For the text-containing cell, return its midpoint in [X, Y] coordinate format. 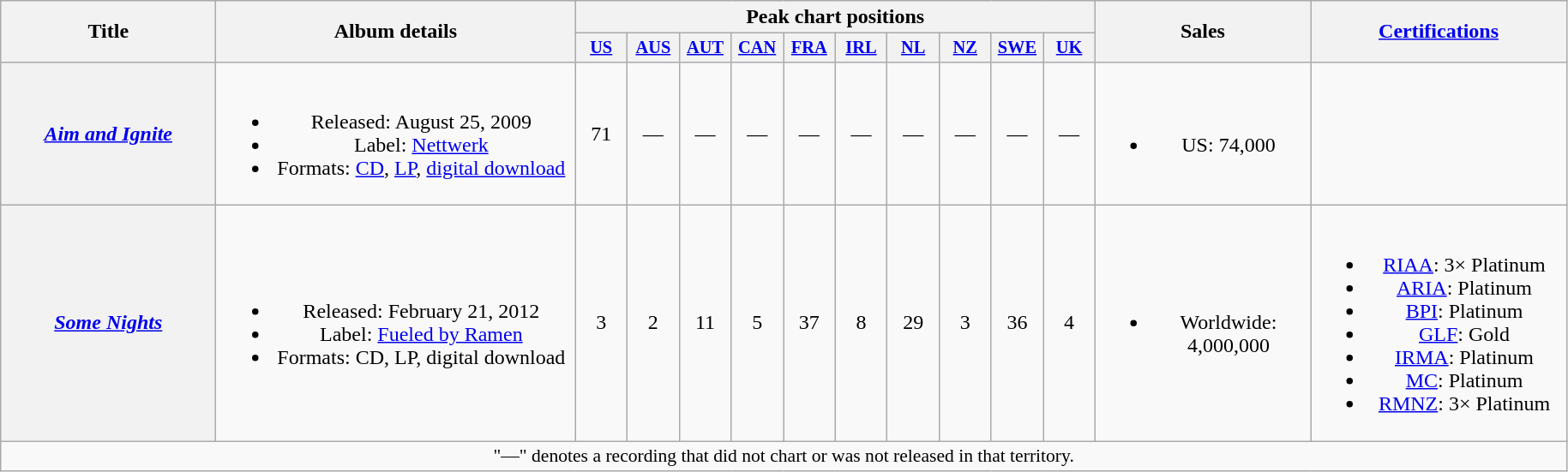
RIAA: 3× PlatinumARIA: PlatinumBPI: PlatinumGLF: GoldIRMA: PlatinumMC: PlatinumRMNZ: 3× Platinum [1439, 324]
11 [705, 324]
US [602, 48]
Worldwide: 4,000,000 [1202, 324]
AUT [705, 48]
71 [602, 134]
UK [1070, 48]
36 [1017, 324]
8 [861, 324]
"—" denotes a recording that did not chart or was not released in that territory. [784, 457]
Album details [396, 32]
4 [1070, 324]
NZ [965, 48]
NL [914, 48]
FRA [809, 48]
Sales [1202, 32]
AUS [653, 48]
Peak chart positions [835, 17]
37 [809, 324]
IRL [861, 48]
2 [653, 324]
Title [108, 32]
Aim and Ignite [108, 134]
Released: February 21, 2012Label: Fueled by RamenFormats: CD, LP, digital download [396, 324]
Certifications [1439, 32]
CAN [758, 48]
Some Nights [108, 324]
US: 74,000 [1202, 134]
SWE [1017, 48]
29 [914, 324]
Released: August 25, 2009Label: NettwerkFormats: CD, LP, digital download [396, 134]
5 [758, 324]
